Capture the cell that displays the provided text and extract its (x, y) central coordinate. 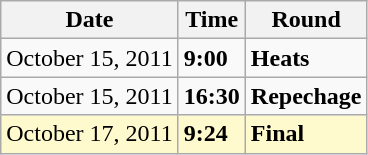
16:30 (212, 96)
Round (306, 20)
Final (306, 134)
9:00 (212, 58)
Date (90, 20)
Time (212, 20)
October 17, 2011 (90, 134)
Heats (306, 58)
9:24 (212, 134)
Repechage (306, 96)
